Identify which cell holds the provided text, then report its (x, y) central coordinate. 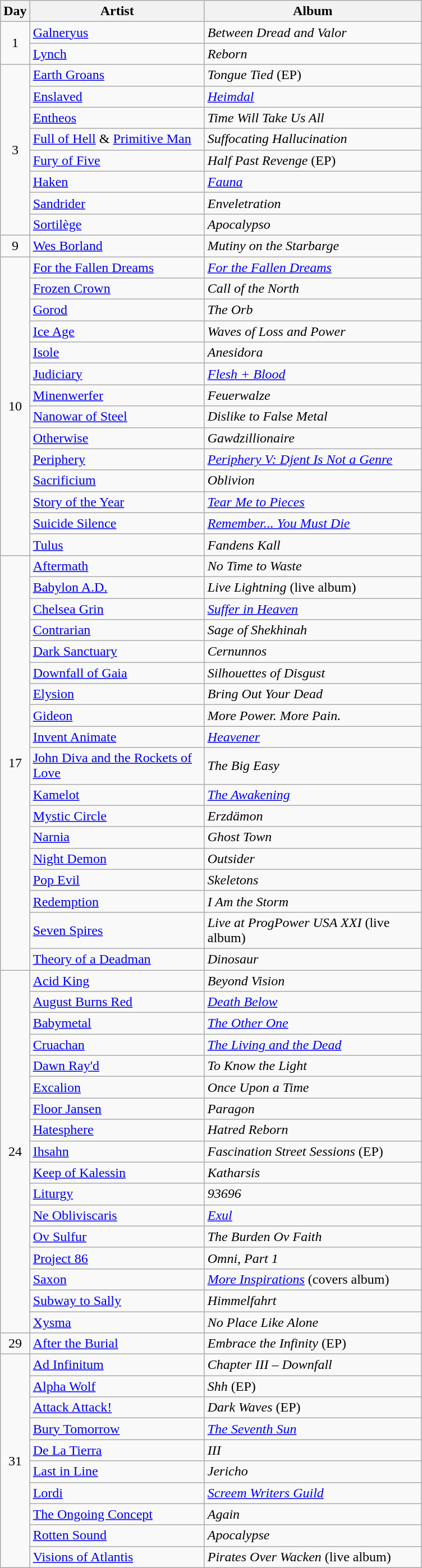
Elysion (117, 694)
Time Will Take Us All (313, 118)
Tongue Tied (EP) (313, 75)
Pop Evil (117, 880)
Outsider (313, 859)
Saxon (117, 1279)
3 (15, 150)
III (313, 1450)
More Power. More Pain. (313, 716)
Suicide Silence (117, 523)
Embrace the Infinity (EP) (313, 1344)
I Am the Storm (313, 901)
No Time to Waste (313, 566)
Beyond Vision (313, 981)
Ghost Town (313, 837)
To Know the Light (313, 1066)
Lynch (117, 54)
Theory of a Deadman (117, 959)
The Big Easy (313, 766)
Kamelot (117, 795)
Floor Jansen (117, 1109)
Mystic Circle (117, 816)
Skeletons (313, 880)
Isole (117, 353)
John Diva and the Rockets of Love (117, 766)
93696 (313, 1194)
Artist (117, 11)
Enveletration (313, 203)
Shh (EP) (313, 1386)
Frozen Crown (117, 289)
1 (15, 43)
More Inspirations (covers album) (313, 1279)
Ne Obliviscaris (117, 1215)
Fauna (313, 182)
Himmelfahrt (313, 1300)
Enslaved (117, 96)
Alpha Wolf (117, 1386)
17 (15, 763)
The Other One (313, 1023)
Fury of Five (117, 160)
Omni, Part 1 (313, 1258)
Waves of Loss and Power (313, 331)
Mutiny on the Starbarge (313, 246)
The Living and the Dead (313, 1045)
Aftermath (117, 566)
Live Lightning (live album) (313, 587)
Ov Sulfur (117, 1237)
Paragon (313, 1109)
10 (15, 406)
24 (15, 1152)
Ad Infinitum (117, 1365)
Once Upon a Time (313, 1087)
Redemption (117, 901)
Periphery V: Djent Is Not a Genre (313, 459)
Again (313, 1514)
Chelsea Grin (117, 608)
Flesh + Blood (313, 374)
Seven Spires (117, 930)
Heimdal (313, 96)
Liturgy (117, 1194)
Gorod (117, 310)
Wes Borland (117, 246)
Visions of Atlantis (117, 1557)
Babylon A.D. (117, 587)
Jericho (313, 1472)
Screem Writers Guild (313, 1493)
Gideon (117, 716)
Project 86 (117, 1258)
Sacrificium (117, 481)
Exul (313, 1215)
Sage of Shekhinah (313, 630)
Tulus (117, 545)
Dinosaur (313, 959)
Dislike to False Metal (313, 417)
The Ongoing Concept (117, 1514)
Periphery (117, 459)
Rotten Sound (117, 1535)
The Seventh Sun (313, 1429)
August Burns Red (117, 1002)
Erzdämon (313, 816)
Nanowar of Steel (117, 417)
Heavener (313, 737)
Reborn (313, 54)
Half Past Revenge (EP) (313, 160)
Dark Waves (EP) (313, 1408)
Entheos (117, 118)
Between Dread and Valor (313, 33)
Hatesphere (117, 1130)
No Place Like Alone (313, 1322)
Full of Hell & Primitive Man (117, 139)
Judiciary (117, 374)
Dawn Ray'd (117, 1066)
Galneryus (117, 33)
De La Tierra (117, 1450)
Night Demon (117, 859)
The Awakening (313, 795)
9 (15, 246)
Ihsahn (117, 1151)
After the Burial (117, 1344)
Cernunnos (313, 652)
Keep of Kalessin (117, 1173)
Cruachan (117, 1045)
Tear Me to Pieces (313, 502)
Attack Attack! (117, 1408)
Bring Out Your Dead (313, 694)
Gawdzillionaire (313, 438)
Contrarian (117, 630)
Otherwise (117, 438)
31 (15, 1461)
Subway to Sally (117, 1300)
Katharsis (313, 1173)
Live at ProgPower USA XXI (live album) (313, 930)
Last in Line (117, 1472)
Babymetal (117, 1023)
Invent Animate (117, 737)
Earth Groans (117, 75)
Feuerwalze (313, 395)
The Orb (313, 310)
Fandens Kall (313, 545)
Fascination Street Sessions (EP) (313, 1151)
Narnia (117, 837)
29 (15, 1344)
Excalion (117, 1087)
Suffer in Heaven (313, 608)
Pirates Over Wacken (live album) (313, 1557)
Ice Age (117, 331)
The Burden Ov Faith (313, 1237)
Xysma (117, 1322)
Day (15, 11)
Chapter III – Downfall (313, 1365)
Sandrider (117, 203)
Anesidora (313, 353)
Silhouettes of Disgust (313, 673)
Apocalypso (313, 224)
Oblivion (313, 481)
Remember... You Must Die (313, 523)
Apocalypse (313, 1535)
Dark Sanctuary (117, 652)
Hatred Reborn (313, 1130)
Suffocating Hallucination (313, 139)
Lordi (117, 1493)
Story of the Year (117, 502)
Bury Tomorrow (117, 1429)
Haken (117, 182)
Minenwerfer (117, 395)
Downfall of Gaia (117, 673)
Sortilège (117, 224)
Death Below (313, 1002)
Acid King (117, 981)
Album (313, 11)
Call of the North (313, 289)
